From the cell containing the given text, extract its center point as (x, y) coordinate. 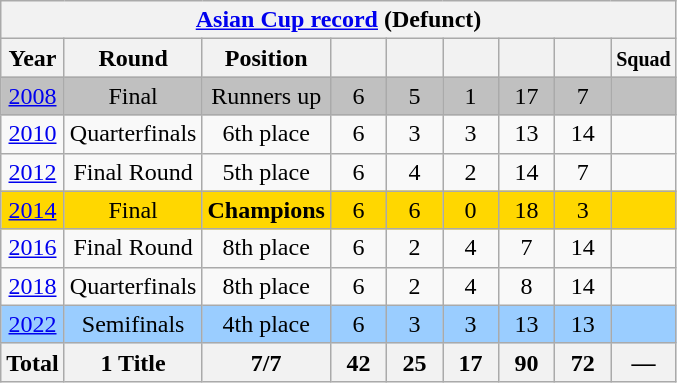
Squad (644, 58)
2016 (33, 248)
7/7 (266, 362)
18 (527, 210)
0 (471, 210)
2022 (33, 324)
Position (266, 58)
5 (414, 96)
Champions (266, 210)
4th place (266, 324)
8 (527, 286)
2018 (33, 286)
1 Title (133, 362)
2008 (33, 96)
Year (33, 58)
1 (471, 96)
6th place (266, 134)
2012 (33, 172)
5th place (266, 172)
2014 (33, 210)
Total (33, 362)
Semifinals (133, 324)
Runners up (266, 96)
90 (527, 362)
Round (133, 58)
25 (414, 362)
— (644, 362)
Asian Cup record (Defunct) (339, 20)
2010 (33, 134)
72 (583, 362)
42 (358, 362)
